Provide the [X, Y] coordinate of the cell's center where the given text is located.  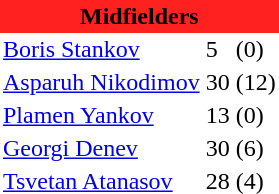
5 [218, 50]
(6) [256, 148]
(12) [256, 82]
13 [218, 116]
Asparuh Nikodimov [102, 82]
Plamen Yankov [102, 116]
Boris Stankov [102, 50]
Georgi Denev [102, 148]
Midfielders [140, 16]
